Provide the [x, y] coordinate of the cell's center where the given text is located.  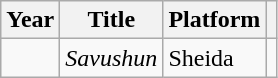
Platform [214, 20]
Title [112, 20]
Savushun [112, 58]
Sheida [214, 58]
Year [30, 20]
